Locate the cell with the specified text and output its [x, y] center coordinate. 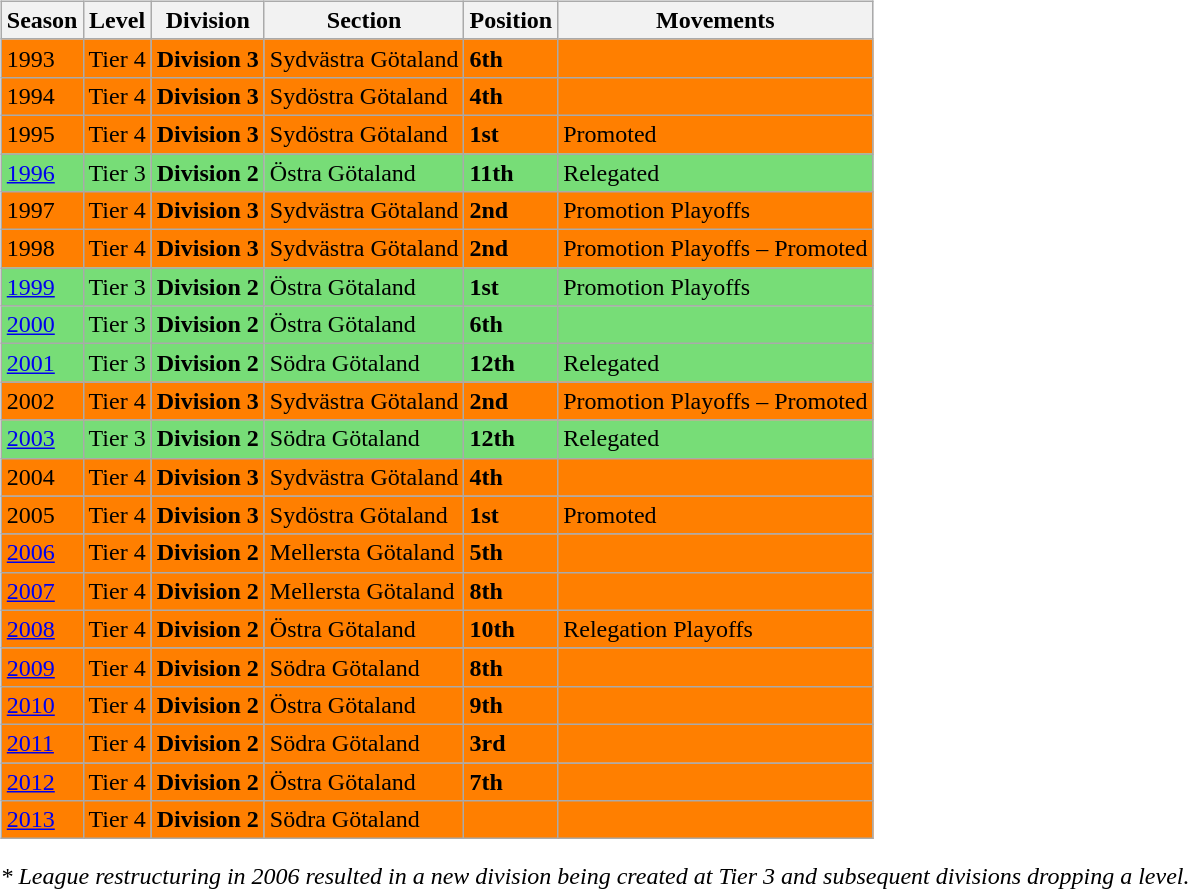
9th [511, 705]
Section [364, 20]
1996 [42, 173]
Relegation Playoffs [716, 629]
Division [208, 20]
7th [511, 781]
2000 [42, 325]
2004 [42, 477]
Season [42, 20]
1999 [42, 287]
2002 [42, 401]
2011 [42, 743]
2010 [42, 705]
Movements [716, 20]
Position [511, 20]
2003 [42, 439]
1993 [42, 58]
2006 [42, 553]
2007 [42, 591]
1998 [42, 249]
11th [511, 173]
10th [511, 629]
2005 [42, 515]
1995 [42, 134]
2008 [42, 629]
5th [511, 553]
2001 [42, 363]
2013 [42, 820]
2012 [42, 781]
1997 [42, 211]
3rd [511, 743]
Level [117, 20]
1994 [42, 96]
2009 [42, 667]
